Capture the cell that displays the provided text and extract its (X, Y) central coordinate. 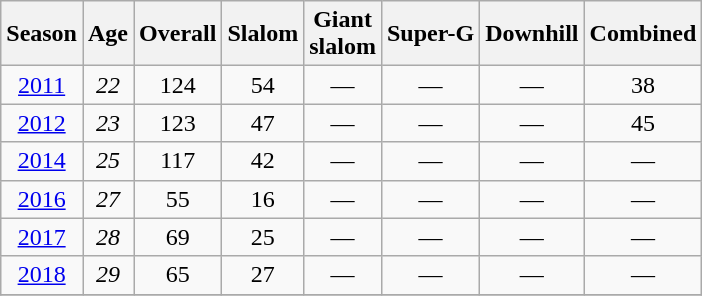
22 (108, 85)
2014 (42, 161)
2016 (42, 199)
45 (643, 123)
2018 (42, 275)
38 (643, 85)
Slalom (263, 34)
123 (178, 123)
Downhill (532, 34)
54 (263, 85)
55 (178, 199)
16 (263, 199)
Age (108, 34)
124 (178, 85)
Overall (178, 34)
69 (178, 237)
Combined (643, 34)
42 (263, 161)
47 (263, 123)
28 (108, 237)
2017 (42, 237)
2011 (42, 85)
117 (178, 161)
Super-G (430, 34)
65 (178, 275)
Season (42, 34)
29 (108, 275)
2012 (42, 123)
23 (108, 123)
Giantslalom (343, 34)
